Scan for the cell matching the given text and deliver its (X, Y) coordinate at center. 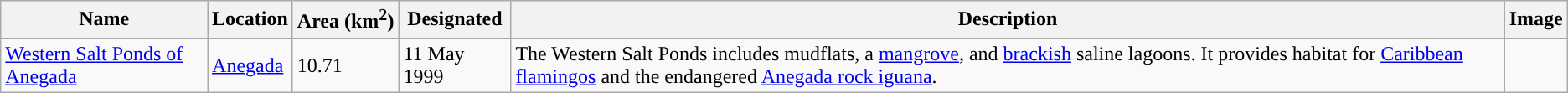
Area (km2) (345, 20)
Anegada (250, 65)
Description (1008, 20)
Western Salt Ponds of Anegada (104, 65)
Name (104, 20)
Designated (455, 20)
Location (250, 20)
Image (1536, 20)
10.71 (345, 65)
11 May 1999 (455, 65)
